Identify which cell holds the provided text, then report its [x, y] central coordinate. 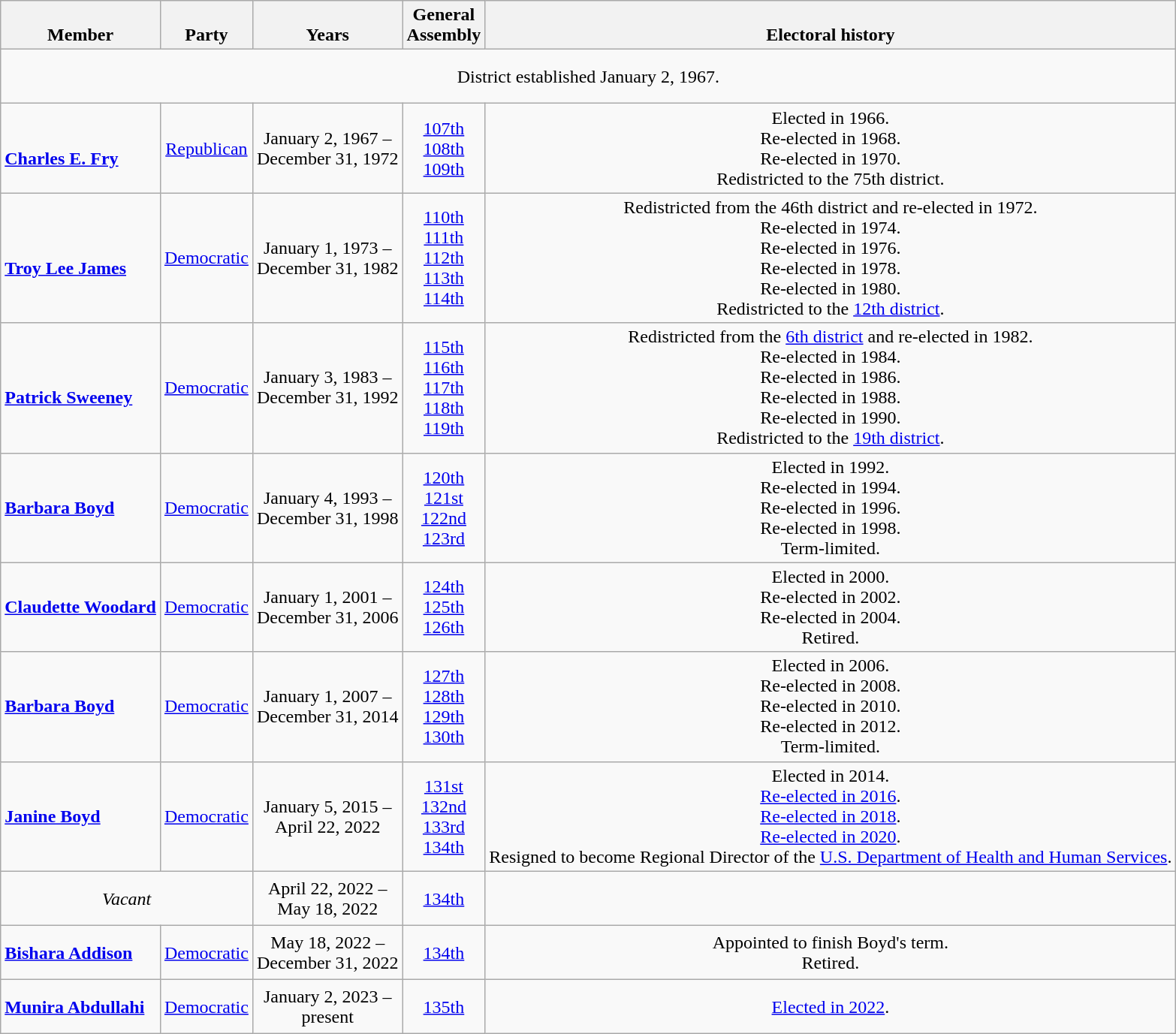
Elected in 2022. [831, 1006]
Elected in 2006.Re-elected in 2008.Re-elected in 2010.Re-elected in 2012.Term-limited. [831, 707]
110th111th112th113th114th [444, 258]
Charles E. Fry [81, 149]
Claudette Woodard [81, 607]
GeneralAssembly [444, 26]
May 18, 2022 –December 31, 2022 [327, 952]
January 1, 2001 –December 31, 2006 [327, 607]
Party [206, 26]
January 4, 1993 –December 31, 1998 [327, 508]
Elected in 1966.Re-elected in 1968.Re-elected in 1970.Redistricted to the 75th district. [831, 149]
Elected in 2000.Re-elected in 2002.Re-elected in 2004.Retired. [831, 607]
Vacant [127, 898]
Elected in 1992.Re-elected in 1994.Re-elected in 1996.Re-elected in 1998.Term-limited. [831, 508]
Bishara Addison [81, 952]
Patrick Sweeney [81, 387]
Appointed to finish Boyd's term.Retired. [831, 952]
120th121st122nd123rd [444, 508]
January 2, 2023 –present [327, 1006]
115th116th117th118th119th [444, 387]
January 1, 1973 –December 31, 1982 [327, 258]
District established January 2, 1967. [589, 77]
January 1, 2007 –December 31, 2014 [327, 707]
Electoral history [831, 26]
January 3, 1983 –December 31, 1992 [327, 387]
April 22, 2022 –May 18, 2022 [327, 898]
Republican [206, 149]
January 2, 1967 –December 31, 1972 [327, 149]
Munira Abdullahi [81, 1006]
Years [327, 26]
135th [444, 1006]
January 5, 2015 –April 22, 2022 [327, 816]
Janine Boyd [81, 816]
107th108th109th [444, 149]
131st132nd133rd134th [444, 816]
124th125th126th [444, 607]
Member [81, 26]
127th128th129th130th [444, 707]
Troy Lee James [81, 258]
